Pinpoint the cell where the given text exists, returning its (X, Y) midpoint coordinate. 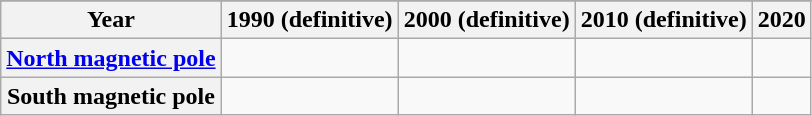
North magnetic pole (111, 58)
2000 (definitive) (486, 20)
2010 (definitive) (664, 20)
South magnetic pole (111, 96)
2020 (782, 20)
1990 (definitive) (310, 20)
Year (111, 20)
